Determine the [X, Y] coordinate at the center of the cell enclosing the given text.  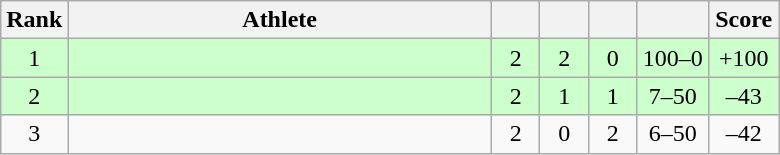
6–50 [672, 134]
–43 [744, 96]
–42 [744, 134]
Rank [34, 20]
100–0 [672, 58]
Score [744, 20]
3 [34, 134]
7–50 [672, 96]
Athlete [280, 20]
+100 [744, 58]
